Extract the [X, Y] coordinate from the center of the cell holding the provided text.  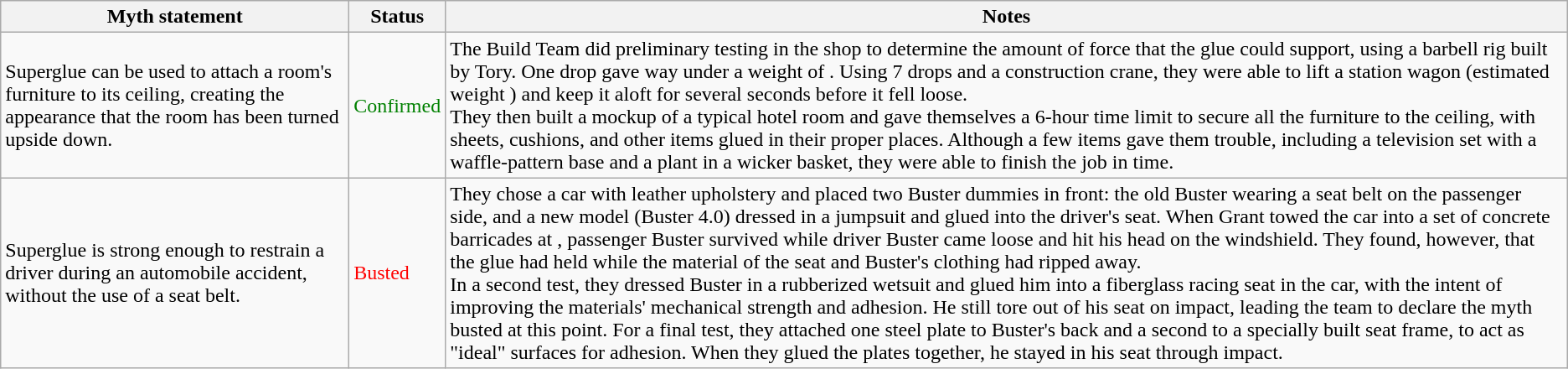
Myth statement [175, 17]
Notes [1007, 17]
Confirmed [397, 106]
Superglue is strong enough to restrain a driver during an automobile accident, without the use of a seat belt. [175, 273]
Superglue can be used to attach a room's furniture to its ceiling, creating the appearance that the room has been turned upside down. [175, 106]
Busted [397, 273]
Status [397, 17]
